Search for the cell housing the specified text and yield its [X, Y] center coordinate. 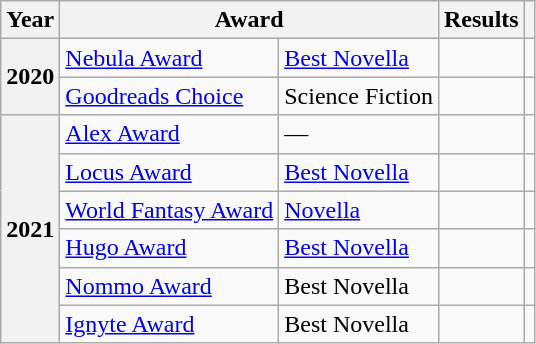
— [359, 134]
Hugo Award [170, 248]
Science Fiction [359, 96]
2021 [30, 229]
Year [30, 20]
Award [250, 20]
Nebula Award [170, 58]
Alex Award [170, 134]
Goodreads Choice [170, 96]
Locus Award [170, 172]
Novella [359, 210]
Ignyte Award [170, 324]
Nommo Award [170, 286]
Results [481, 20]
World Fantasy Award [170, 210]
2020 [30, 77]
